Identify which cell holds the provided text, then report its [X, Y] central coordinate. 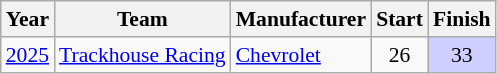
Team [142, 19]
33 [462, 55]
Finish [462, 19]
Chevrolet [301, 55]
2025 [28, 55]
26 [400, 55]
Year [28, 19]
Trackhouse Racing [142, 55]
Start [400, 19]
Manufacturer [301, 19]
